Locate the cell with the specified text and output its [X, Y] center coordinate. 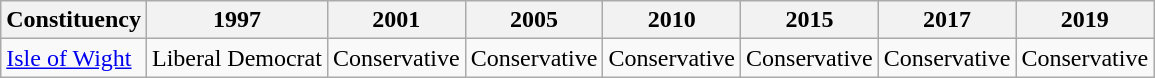
1997 [236, 20]
2010 [672, 20]
Constituency [74, 20]
Liberal Democrat [236, 58]
2019 [1085, 20]
2015 [810, 20]
2017 [947, 20]
Isle of Wight [74, 58]
2001 [396, 20]
2005 [534, 20]
